Return (X, Y) of the center of cell containing provided text 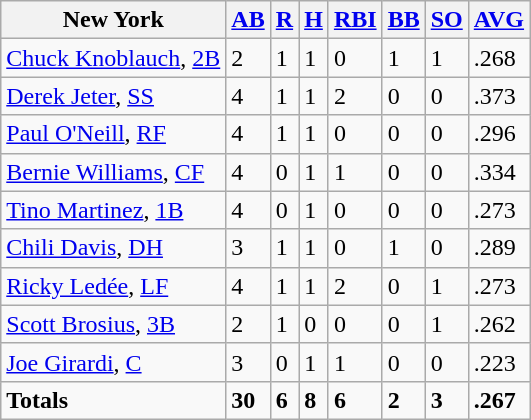
R (284, 20)
New York (114, 20)
Ricky Ledée, LF (114, 286)
Tino Martinez, 1B (114, 210)
.289 (498, 248)
.268 (498, 58)
Chuck Knoblauch, 2B (114, 58)
Bernie Williams, CF (114, 172)
SO (446, 20)
30 (248, 400)
.373 (498, 96)
.262 (498, 324)
.296 (498, 134)
.267 (498, 400)
Derek Jeter, SS (114, 96)
Chili Davis, DH (114, 248)
RBI (355, 20)
AVG (498, 20)
.223 (498, 362)
Joe Girardi, C (114, 362)
8 (314, 400)
AB (248, 20)
Totals (114, 400)
.334 (498, 172)
Scott Brosius, 3B (114, 324)
Paul O'Neill, RF (114, 134)
H (314, 20)
BB (404, 20)
